Output the (X, Y) coordinate of the center of the cell containing the given text.  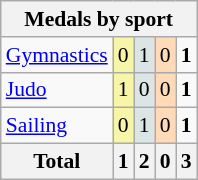
Sailing (57, 126)
Judo (57, 90)
3 (186, 162)
Gymnastics (57, 55)
Total (57, 162)
Medals by sport (99, 19)
2 (144, 162)
